Find where the given text appears and provide that cell's center as (X, Y) coordinate. 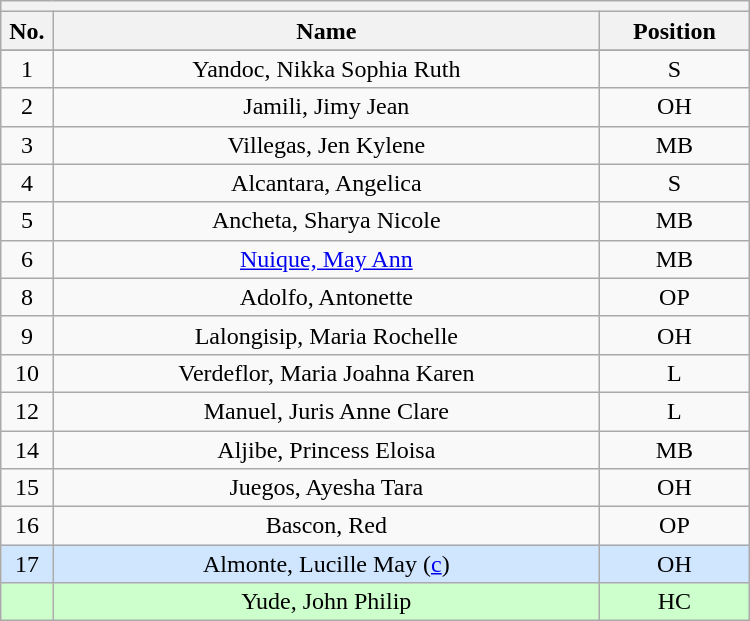
Yude, John Philip (326, 602)
Alcantara, Angelica (326, 183)
Yandoc, Nikka Sophia Ruth (326, 69)
Manuel, Juris Anne Clare (326, 411)
Aljibe, Princess Eloisa (326, 449)
Villegas, Jen Kylene (326, 145)
No. (27, 31)
Lalongisip, Maria Rochelle (326, 335)
Name (326, 31)
12 (27, 411)
HC (675, 602)
2 (27, 107)
4 (27, 183)
9 (27, 335)
Verdeflor, Maria Joahna Karen (326, 373)
Adolfo, Antonette (326, 297)
Almonte, Lucille May (c) (326, 564)
14 (27, 449)
17 (27, 564)
Nuique, May Ann (326, 259)
1 (27, 69)
Jamili, Jimy Jean (326, 107)
Ancheta, Sharya Nicole (326, 221)
15 (27, 488)
5 (27, 221)
Bascon, Red (326, 526)
10 (27, 373)
6 (27, 259)
8 (27, 297)
Juegos, Ayesha Tara (326, 488)
16 (27, 526)
3 (27, 145)
Position (675, 31)
